Return the (X, Y) coordinate for the center point of the cell that contains the specified text.  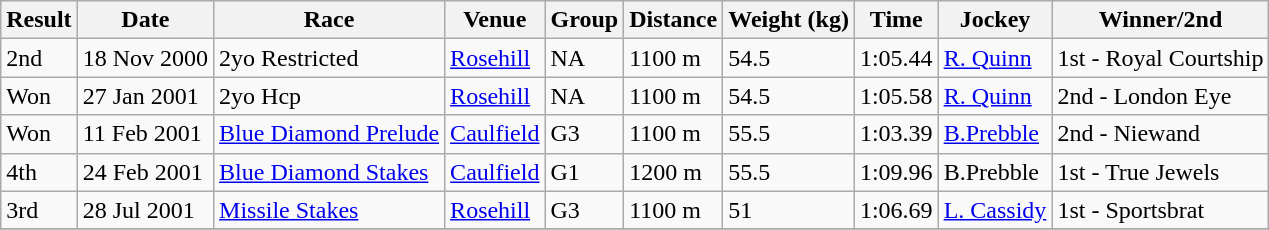
2nd (39, 58)
1st - True Jewels (1160, 172)
1:09.96 (896, 172)
2nd - Niewand (1160, 134)
2yo Hcp (330, 96)
Missile Stakes (330, 210)
2yo Restricted (330, 58)
1st - Sportsbrat (1160, 210)
1200 m (674, 172)
Jockey (995, 20)
Winner/2nd (1160, 20)
2nd - London Eye (1160, 96)
Blue Diamond Stakes (330, 172)
27 Jan 2001 (145, 96)
28 Jul 2001 (145, 210)
1:03.39 (896, 134)
4th (39, 172)
Race (330, 20)
G1 (584, 172)
Weight (kg) (789, 20)
1:06.69 (896, 210)
Blue Diamond Prelude (330, 134)
Time (896, 20)
L. Cassidy (995, 210)
11 Feb 2001 (145, 134)
Date (145, 20)
Venue (495, 20)
3rd (39, 210)
Group (584, 20)
18 Nov 2000 (145, 58)
1st - Royal Courtship (1160, 58)
24 Feb 2001 (145, 172)
Distance (674, 20)
Result (39, 20)
51 (789, 210)
1:05.58 (896, 96)
1:05.44 (896, 58)
